From the cell containing the given text, extract its center point as (x, y) coordinate. 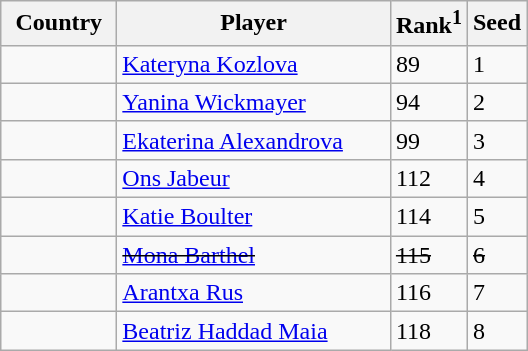
112 (428, 178)
Ons Jabeur (254, 178)
Beatriz Haddad Maia (254, 331)
1 (496, 64)
8 (496, 331)
Arantxa Rus (254, 293)
Yanina Wickmayer (254, 102)
99 (428, 140)
Katie Boulter (254, 217)
Seed (496, 24)
4 (496, 178)
2 (496, 102)
Player (254, 24)
Mona Barthel (254, 255)
Rank1 (428, 24)
115 (428, 255)
114 (428, 217)
Country (59, 24)
3 (496, 140)
5 (496, 217)
6 (496, 255)
Ekaterina Alexandrova (254, 140)
118 (428, 331)
116 (428, 293)
7 (496, 293)
89 (428, 64)
94 (428, 102)
Kateryna Kozlova (254, 64)
